Locate the cell with the specified text and output its (X, Y) center coordinate. 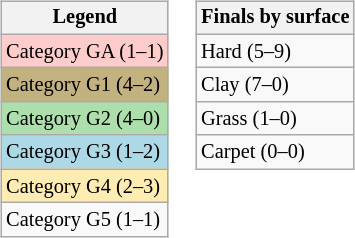
Category GA (1–1) (84, 51)
Category G5 (1–1) (84, 220)
Clay (7–0) (275, 85)
Finals by surface (275, 18)
Carpet (0–0) (275, 152)
Category G2 (4–0) (84, 119)
Grass (1–0) (275, 119)
Legend (84, 18)
Category G1 (4–2) (84, 85)
Hard (5–9) (275, 51)
Category G3 (1–2) (84, 152)
Category G4 (2–3) (84, 186)
